Return (x, y) of the center of cell containing provided text 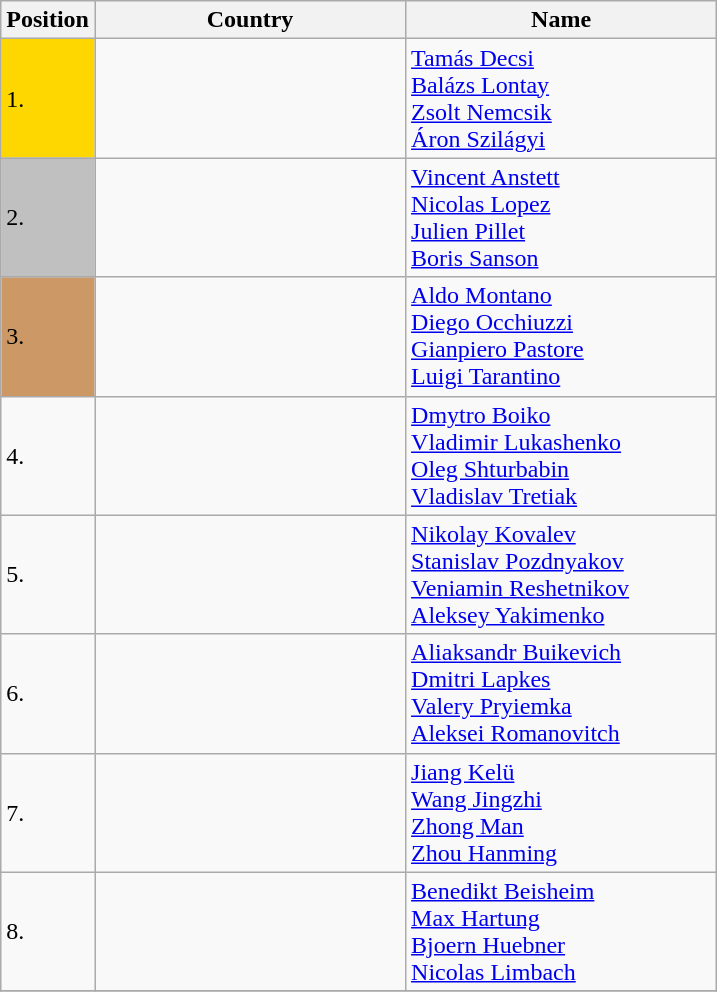
3. (48, 336)
Aliaksandr BuikevichDmitri LapkesValery PryiemkaAleksei Romanovitch (562, 694)
Tamás DecsiBalázs Lontay Zsolt Nemcsik Áron Szilágyi (562, 98)
8. (48, 932)
1. (48, 98)
Jiang Kelü Wang Jingzhi Zhong Man Zhou Hanming (562, 812)
4. (48, 456)
2. (48, 218)
7. (48, 812)
Nikolay KovalevStanislav PozdnyakovVeniamin ReshetnikovAleksey Yakimenko (562, 574)
5. (48, 574)
Name (562, 20)
Dmytro BoikoVladimir LukashenkoOleg Shturbabin Vladislav Tretiak (562, 456)
Benedikt BeisheimMax HartungBjoern HuebnerNicolas Limbach (562, 932)
Vincent AnstettNicolas Lopez Julien Pillet Boris Sanson (562, 218)
Position (48, 20)
Aldo MontanoDiego OcchiuzziGianpiero PastoreLuigi Tarantino (562, 336)
6. (48, 694)
Country (250, 20)
